From the cell containing the given text, extract its center point as (x, y) coordinate. 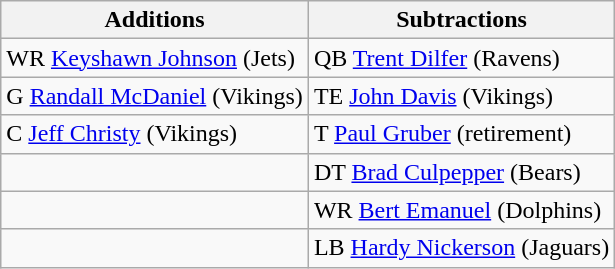
C Jeff Christy (Vikings) (155, 134)
G Randall McDaniel (Vikings) (155, 96)
QB Trent Dilfer (Ravens) (461, 58)
Additions (155, 20)
WR Keyshawn Johnson (Jets) (155, 58)
LB Hardy Nickerson (Jaguars) (461, 248)
TE John Davis (Vikings) (461, 96)
Subtractions (461, 20)
DT Brad Culpepper (Bears) (461, 172)
T Paul Gruber (retirement) (461, 134)
WR Bert Emanuel (Dolphins) (461, 210)
